Capture the cell that displays the provided text and extract its [X, Y] central coordinate. 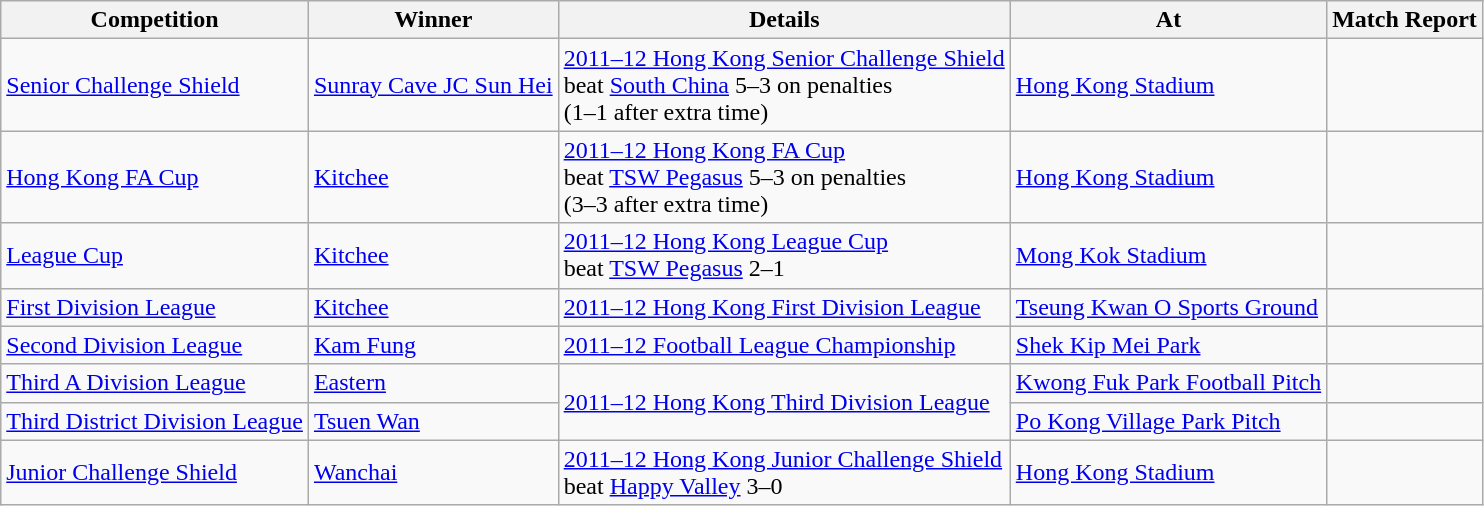
Mong Kok Stadium [1168, 256]
Senior Challenge Shield [155, 85]
Winner [433, 20]
Tsuen Wan [433, 421]
Tseung Kwan O Sports Ground [1168, 307]
2011–12 Hong Kong First Division League [784, 307]
Wanchai [433, 472]
Shek Kip Mei Park [1168, 345]
Match Report [1405, 20]
2011–12 Hong Kong Senior Challenge Shieldbeat South China 5–3 on penalties(1–1 after extra time) [784, 85]
2011–12 Hong Kong Junior Challenge Shieldbeat Happy Valley 3–0 [784, 472]
2011–12 Hong Kong FA Cupbeat TSW Pegasus 5–3 on penalties(3–3 after extra time) [784, 177]
2011–12 Football League Championship [784, 345]
First Division League [155, 307]
Competition [155, 20]
2011–12 Hong Kong League Cupbeat TSW Pegasus 2–1 [784, 256]
Sunray Cave JC Sun Hei [433, 85]
2011–12 Hong Kong Third Division League [784, 402]
Kwong Fuk Park Football Pitch [1168, 383]
Eastern [433, 383]
Kam Fung [433, 345]
Po Kong Village Park Pitch [1168, 421]
At [1168, 20]
Third District Division League [155, 421]
Third A Division League [155, 383]
League Cup [155, 256]
Details [784, 20]
Junior Challenge Shield [155, 472]
Hong Kong FA Cup [155, 177]
Second Division League [155, 345]
